For the text-containing cell, return its midpoint in [X, Y] coordinate format. 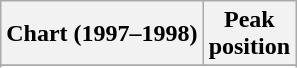
Peakposition [249, 34]
Chart (1997–1998) [102, 34]
